Locate the cell with the specified text and output its (x, y) center coordinate. 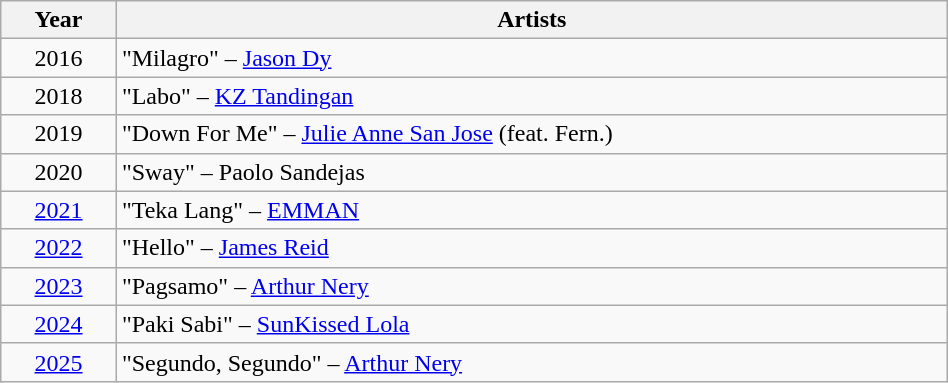
2022 (59, 248)
Artists (532, 20)
2016 (59, 58)
"Down For Me" – Julie Anne San Jose (feat. Fern.) (532, 134)
"Paki Sabi" – SunKissed Lola (532, 324)
Year (59, 20)
"Sway" – Paolo Sandejas (532, 172)
2025 (59, 362)
2024 (59, 324)
2023 (59, 286)
2018 (59, 96)
"Teka Lang" – EMMAN (532, 210)
"Pagsamo" – Arthur Nery (532, 286)
2020 (59, 172)
2019 (59, 134)
"Segundo, Segundo" – Arthur Nery (532, 362)
"Milagro" – Jason Dy (532, 58)
2021 (59, 210)
"Labo" – KZ Tandingan (532, 96)
"Hello" – James Reid (532, 248)
